Return [x, y] of the center of cell containing provided text 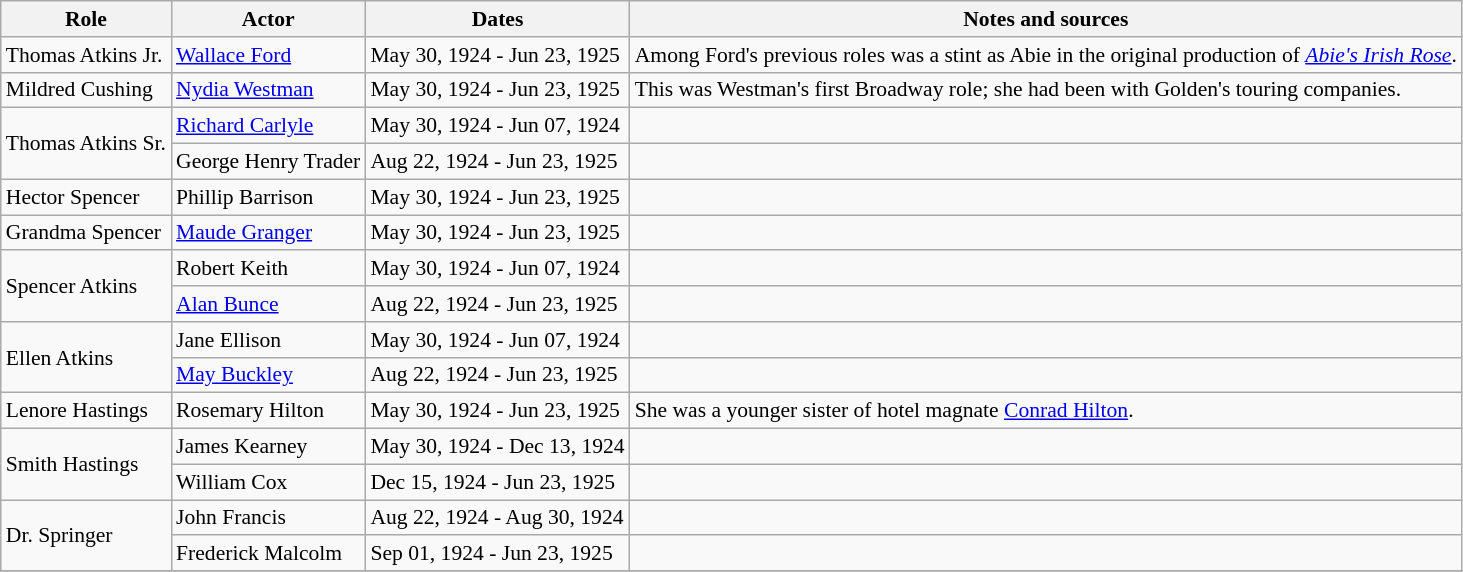
Jane Ellison [268, 340]
Dec 15, 1924 - Jun 23, 1925 [497, 482]
Wallace Ford [268, 55]
Nydia Westman [268, 90]
This was Westman's first Broadway role; she had been with Golden's touring companies. [1046, 90]
Notes and sources [1046, 19]
She was a younger sister of hotel magnate Conrad Hilton. [1046, 411]
Thomas Atkins Jr. [86, 55]
Rosemary Hilton [268, 411]
Grandma Spencer [86, 233]
Frederick Malcolm [268, 554]
Sep 01, 1924 - Jun 23, 1925 [497, 554]
Thomas Atkins Sr. [86, 144]
Lenore Hastings [86, 411]
Dates [497, 19]
Hector Spencer [86, 197]
Mildred Cushing [86, 90]
Alan Bunce [268, 304]
Dr. Springer [86, 536]
Role [86, 19]
John Francis [268, 518]
Spencer Atkins [86, 286]
May 30, 1924 - Dec 13, 1924 [497, 447]
Richard Carlyle [268, 126]
George Henry Trader [268, 162]
William Cox [268, 482]
Among Ford's previous roles was a stint as Abie in the original production of Abie's Irish Rose. [1046, 55]
Phillip Barrison [268, 197]
James Kearney [268, 447]
Maude Granger [268, 233]
May Buckley [268, 375]
Smith Hastings [86, 464]
Actor [268, 19]
Aug 22, 1924 - Aug 30, 1924 [497, 518]
Robert Keith [268, 269]
Ellen Atkins [86, 358]
